From the cell containing the given text, extract its center point as [x, y] coordinate. 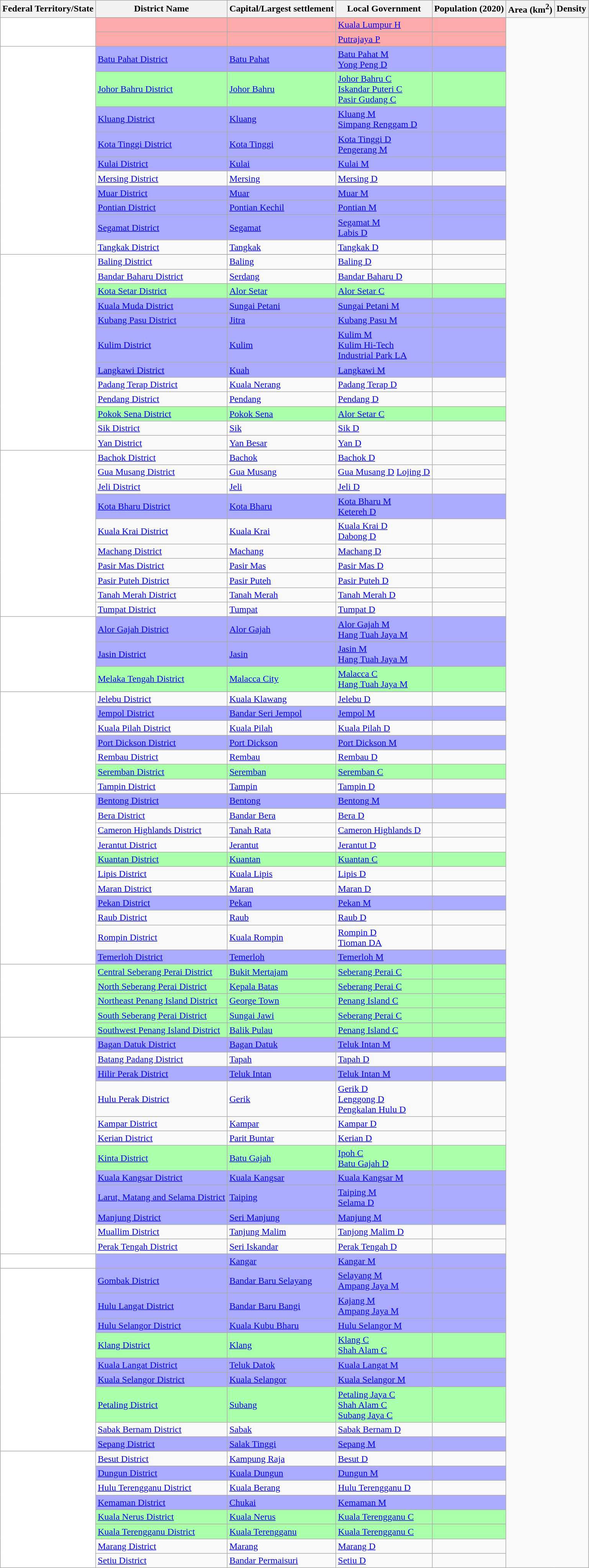
Cameron Highlands D [384, 830]
Kampung Raja [281, 1458]
Jempol M [384, 713]
Jasin [281, 654]
Tampin [281, 786]
Sungai Petani [281, 305]
Johor Bahru District [162, 89]
Kubang Pasu District [162, 320]
Larut, Matang and Selama District [162, 1198]
Raub District [162, 918]
Bera D [384, 815]
Kuala Nerus [281, 1517]
Jerantut [281, 845]
Baling D [384, 262]
Kuala Klawang [281, 699]
Alor Gajah District [162, 629]
Tumpat [281, 609]
Kuala Terengganu District [162, 1532]
Langkawi M [384, 370]
Balik Pulau [281, 1030]
Hulu Terengganu District [162, 1488]
Pontian District [162, 208]
Hulu Perak District [162, 1099]
Kepala Batas [281, 986]
Kuala Pilah District [162, 728]
Kuala Pilah [281, 728]
Cameron Highlands District [162, 830]
Kluang District [162, 120]
Area (km2) [530, 9]
Pontian M [384, 208]
Kota Tinggi DPengerang M [384, 144]
Tampin District [162, 786]
Segamat MLabis D [384, 228]
Chukai [281, 1502]
Tumpat District [162, 609]
Southwest Penang Island District [162, 1030]
North Seberang Perai District [162, 986]
Tanjung Malim [281, 1232]
Jitra [281, 320]
Melaka Tengah District [162, 679]
Tapah D [384, 1059]
Central Seberang Perai District [162, 972]
Bukit Mertajam [281, 972]
Maran [281, 888]
Local Government [384, 9]
Kemaman District [162, 1502]
Kuala Nerang [281, 384]
Kuantan District [162, 859]
Tampin D [384, 786]
Segamat District [162, 228]
Muallim District [162, 1232]
Hilir Perak District [162, 1074]
Sabak [281, 1429]
South Seberang Perai District [162, 1015]
Bandar Seri Jempol [281, 713]
Lipis D [384, 874]
Padang Terap District [162, 384]
Kuala Kangsar District [162, 1178]
Taiping [281, 1198]
Kuantan [281, 859]
Rompin District [162, 937]
Temerloh M [384, 957]
Pasir Mas [281, 566]
Gombak District [162, 1281]
Kulim MKulim Hi-Tech Industrial Park LA [384, 345]
Jelebu D [384, 699]
Kluang MSimpang Renggam D [384, 120]
Pasir Puteh D [384, 580]
Setiu District [162, 1561]
Kampar D [384, 1124]
Kluang [281, 120]
Mersing [281, 179]
Perak Tengah D [384, 1247]
Alor Gajah MHang Tuah Jaya M [384, 629]
Sik District [162, 428]
Port Dickson District [162, 743]
Hulu Langat District [162, 1306]
Padang Terap D [384, 384]
Kubang Pasu M [384, 320]
Kampar District [162, 1124]
Marang D [384, 1546]
Gerik DLenggong DPengkalan Hulu D [384, 1099]
Pasir Mas District [162, 566]
Kuala Nerus District [162, 1517]
Tanah Merah [281, 595]
Bagan Datuk [281, 1045]
Rompin DTioman DA [384, 937]
Pasir Mas D [384, 566]
Alor Setar [281, 291]
Pontian Kechil [281, 208]
Marang [281, 1546]
Pasir Puteh District [162, 580]
Kuala Selangor M [384, 1379]
Rembau District [162, 757]
Jasin MHang Tuah Jaya M [384, 654]
Kuala Berang [281, 1488]
Bandar Bera [281, 815]
Jeli District [162, 487]
Maran D [384, 888]
Kuala Pilah D [384, 728]
Raub [281, 918]
Kangar [281, 1261]
Manjung M [384, 1217]
Parit Buntar [281, 1138]
Kota Bharu District [162, 507]
Kuala Lumpur H [384, 25]
Kerian D [384, 1138]
Teluk Datok [281, 1365]
Bachok [281, 458]
Kajang MAmpang Jaya M [384, 1306]
Petaling District [162, 1404]
Kuala Krai District [162, 531]
Klang CShah Alam C [384, 1345]
Marang District [162, 1546]
Pendang District [162, 399]
Pekan [281, 903]
Kulim District [162, 345]
Kulai District [162, 164]
Besut District [162, 1458]
Kemaman M [384, 1502]
Ipoh CBatu Gajah D [384, 1158]
Sungai Jawi [281, 1015]
Kampar [281, 1124]
Baling District [162, 262]
Seremban District [162, 772]
Gua Musang [281, 472]
Federal Territory/State [48, 9]
Mersing District [162, 179]
Kulai [281, 164]
Kinta District [162, 1158]
Tangkak D [384, 247]
Maran District [162, 888]
Selayang MAmpang Jaya M [384, 1281]
Kuala Rompin [281, 937]
Batu Pahat MYong Peng D [384, 59]
Langkawi District [162, 370]
Gua Musang District [162, 472]
Jerantut District [162, 845]
Kuantan C [384, 859]
Setiu D [384, 1561]
Bentong [281, 801]
Tanah Rata [281, 830]
Yan Besar [281, 443]
Jempol District [162, 713]
Pekan District [162, 903]
Kuala Kangsar [281, 1178]
Batu Pahat [281, 59]
Pendang [281, 399]
Rembau [281, 757]
Kota Setar District [162, 291]
Dungun District [162, 1473]
Kuala Langat M [384, 1365]
Jelebu District [162, 699]
Tumpat D [384, 609]
Subang [281, 1404]
Jeli [281, 487]
Yan D [384, 443]
Malacca CHang Tuah Jaya M [384, 679]
Machang District [162, 551]
Bandar Baharu D [384, 276]
Yan District [162, 443]
Gerik [281, 1099]
Taiping MSelama D [384, 1198]
Malacca City [281, 679]
Batang Padang District [162, 1059]
Muar [281, 193]
Bachok District [162, 458]
Kuala Lipis [281, 874]
Gua Musang D Lojing D [384, 472]
George Town [281, 1001]
Temerloh [281, 957]
Machang [281, 551]
Rembau D [384, 757]
Kuala Kubu Bharu [281, 1325]
Kangar M [384, 1261]
Bandar Baharu District [162, 276]
Jasin District [162, 654]
Kulim [281, 345]
Kota Tinggi [281, 144]
Sabak Bernam D [384, 1429]
Northeast Penang Island District [162, 1001]
Muar M [384, 193]
District Name [162, 9]
Pokok Sena District [162, 414]
Seri Iskandar [281, 1247]
Kuala Muda District [162, 305]
Sepang District [162, 1444]
Kuah [281, 370]
Tangkak [281, 247]
Kota Bharu MKetereh D [384, 507]
Jeli D [384, 487]
Density [571, 9]
Kuala Terengganu [281, 1532]
Manjung District [162, 1217]
Batu Pahat District [162, 59]
Bentong District [162, 801]
Kuala Dungun [281, 1473]
Bandar Permaisuri [281, 1561]
Population (2020) [469, 9]
Kulai M [384, 164]
Batu Gajah [281, 1158]
Temerloh District [162, 957]
Seremban [281, 772]
Kuala Selangor District [162, 1379]
Kerian District [162, 1138]
Kuala Selangor [281, 1379]
Kuala Krai DDabong D [384, 531]
Tangkak District [162, 247]
Bandar Baru Bangi [281, 1306]
Capital/Largest settlement [281, 9]
Jerantut D [384, 845]
Dungun M [384, 1473]
Tanjong Malim D [384, 1232]
Putrajaya P [384, 39]
Hulu Selangor District [162, 1325]
Seremban C [384, 772]
Seri Manjung [281, 1217]
Baling [281, 262]
Port Dickson [281, 743]
Johor Bahru [281, 89]
Sabak Bernam District [162, 1429]
Segamat [281, 228]
Besut D [384, 1458]
Kuala Kangsar M [384, 1178]
Petaling Jaya CShah Alam CSubang Jaya C [384, 1404]
Mersing D [384, 179]
Kuala Langat District [162, 1365]
Sik D [384, 428]
Bagan Datuk District [162, 1045]
Hulu Terengganu D [384, 1488]
Bachok D [384, 458]
Kuala Krai [281, 531]
Lipis District [162, 874]
Raub D [384, 918]
Kota Bharu [281, 507]
Pasir Puteh [281, 580]
Johor Bahru CIskandar Puteri CPasir Gudang C [384, 89]
Pekan M [384, 903]
Pokok Sena [281, 414]
Alor Gajah [281, 629]
Port Dickson M [384, 743]
Klang District [162, 1345]
Teluk Intan [281, 1074]
Tanah Merah District [162, 595]
Bentong M [384, 801]
Sik [281, 428]
Sepang M [384, 1444]
Bera District [162, 815]
Tapah [281, 1059]
Muar District [162, 193]
Pendang D [384, 399]
Sungai Petani M [384, 305]
Salak Tinggi [281, 1444]
Machang D [384, 551]
Hulu Selangor M [384, 1325]
Tanah Merah D [384, 595]
Serdang [281, 276]
Klang [281, 1345]
Kota Tinggi District [162, 144]
Bandar Baru Selayang [281, 1281]
Perak Tengah District [162, 1247]
